Locate the cell with the specified text and output its [x, y] center coordinate. 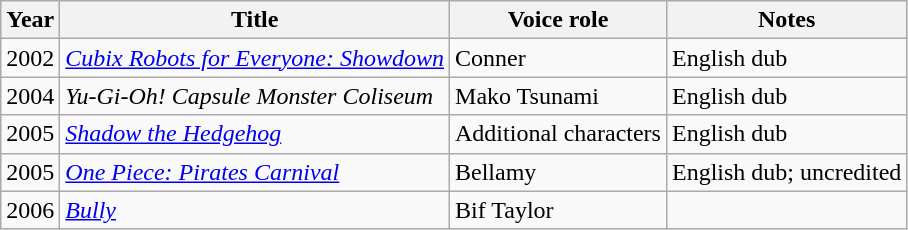
Cubix Robots for Everyone: Showdown [255, 58]
Year [30, 20]
2006 [30, 210]
Yu-Gi-Oh! Capsule Monster Coliseum [255, 96]
Bully [255, 210]
Voice role [558, 20]
One Piece: Pirates Carnival [255, 172]
Conner [558, 58]
Shadow the Hedgehog [255, 134]
Bif Taylor [558, 210]
Additional characters [558, 134]
Title [255, 20]
2002 [30, 58]
Bellamy [558, 172]
2004 [30, 96]
Notes [786, 20]
Mako Tsunami [558, 96]
English dub; uncredited [786, 172]
